Search for the cell housing the specified text and yield its [x, y] center coordinate. 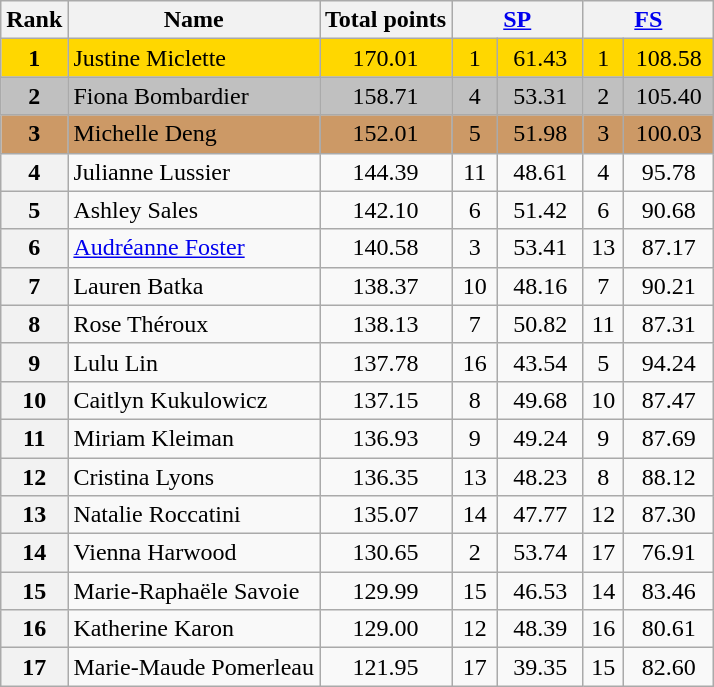
49.24 [540, 438]
87.69 [669, 438]
82.60 [669, 667]
88.12 [669, 477]
Ashley Sales [194, 210]
137.78 [386, 362]
FS [648, 20]
Rank [34, 20]
39.35 [540, 667]
Lauren Batka [194, 286]
61.43 [540, 58]
87.31 [669, 324]
138.37 [386, 286]
137.15 [386, 400]
170.01 [386, 58]
136.35 [386, 477]
87.47 [669, 400]
48.39 [540, 629]
Cristina Lyons [194, 477]
138.13 [386, 324]
152.01 [386, 134]
53.41 [540, 248]
105.40 [669, 96]
47.77 [540, 515]
50.82 [540, 324]
90.21 [669, 286]
53.74 [540, 553]
142.10 [386, 210]
53.31 [540, 96]
Marie-Raphaële Savoie [194, 591]
94.24 [669, 362]
Miriam Kleiman [194, 438]
87.30 [669, 515]
140.58 [386, 248]
100.03 [669, 134]
90.68 [669, 210]
Natalie Roccatini [194, 515]
51.98 [540, 134]
Audréanne Foster [194, 248]
121.95 [386, 667]
51.42 [540, 210]
48.23 [540, 477]
48.61 [540, 172]
Lulu Lin [194, 362]
129.00 [386, 629]
Michelle Deng [194, 134]
95.78 [669, 172]
Total points [386, 20]
43.54 [540, 362]
144.39 [386, 172]
83.46 [669, 591]
SP [518, 20]
Marie-Maude Pomerleau [194, 667]
Rose Théroux [194, 324]
Julianne Lussier [194, 172]
Vienna Harwood [194, 553]
130.65 [386, 553]
87.17 [669, 248]
136.93 [386, 438]
135.07 [386, 515]
Name [194, 20]
Caitlyn Kukulowicz [194, 400]
76.91 [669, 553]
49.68 [540, 400]
Fiona Bombardier [194, 96]
Katherine Karon [194, 629]
80.61 [669, 629]
46.53 [540, 591]
129.99 [386, 591]
108.58 [669, 58]
48.16 [540, 286]
Justine Miclette [194, 58]
158.71 [386, 96]
